Return the (X, Y) coordinate for the center point of the cell that contains the specified text.  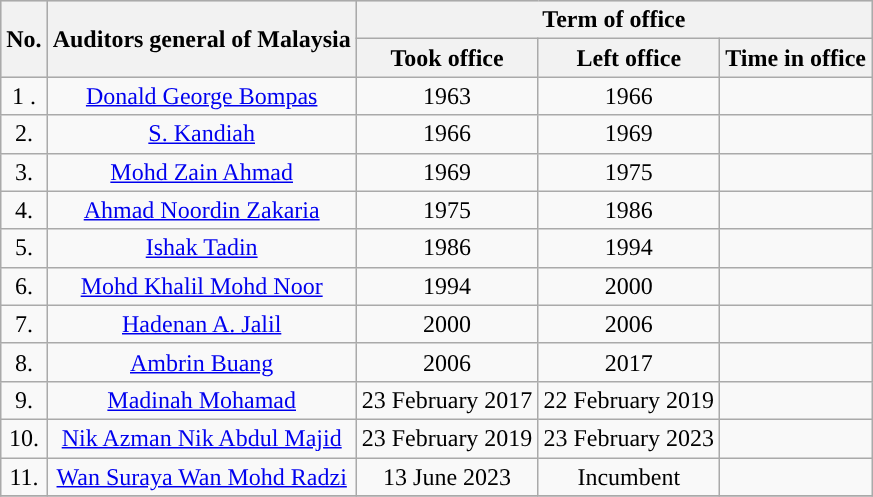
Mohd Zain Ahmad (202, 172)
23 February 2019 (447, 438)
Ambrin Buang (202, 362)
9. (24, 400)
Mohd Khalil Mohd Noor (202, 286)
Time in office (796, 58)
5. (24, 248)
23 February 2023 (629, 438)
Ishak Tadin (202, 248)
No. (24, 39)
Auditors general of Malaysia (202, 39)
4. (24, 210)
7. (24, 324)
11. (24, 477)
13 June 2023 (447, 477)
2017 (629, 362)
2. (24, 134)
S. Kandiah (202, 134)
Term of office (614, 20)
Incumbent (629, 477)
Wan Suraya Wan Mohd Radzi (202, 477)
8. (24, 362)
1 . (24, 96)
3. (24, 172)
Nik Azman Nik Abdul Majid (202, 438)
1963 (447, 96)
Took office (447, 58)
Ahmad Noordin Zakaria (202, 210)
22 February 2019 (629, 400)
Hadenan A. Jalil (202, 324)
10. (24, 438)
Left office (629, 58)
Donald George Bompas (202, 96)
23 February 2017 (447, 400)
6. (24, 286)
Madinah Mohamad (202, 400)
